Pinpoint the cell where the given text exists, returning its [X, Y] midpoint coordinate. 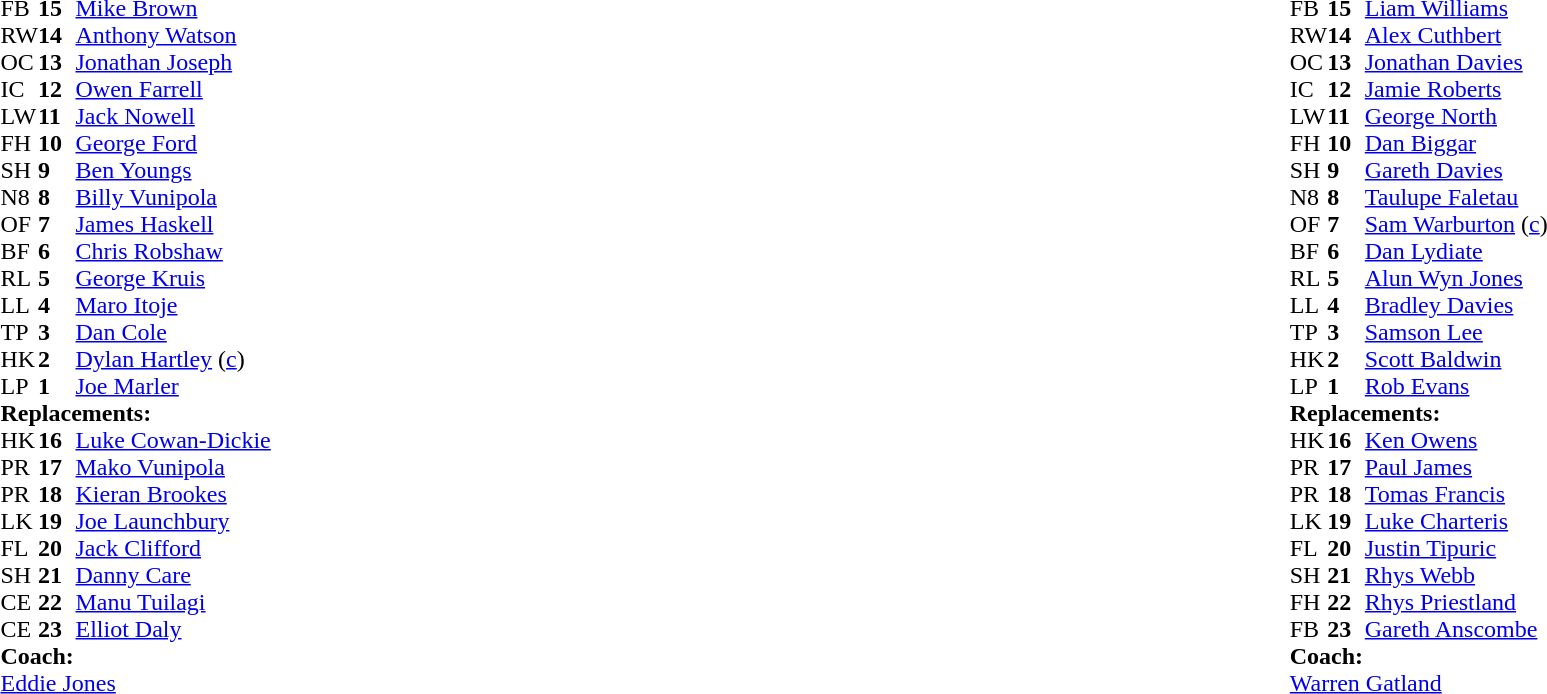
Owen Farrell [174, 90]
Ben Youngs [174, 170]
Coach: [135, 656]
James Haskell [174, 224]
George Ford [174, 144]
Anthony Watson [174, 36]
Luke Cowan-Dickie [174, 440]
Danny Care [174, 576]
Dan Cole [174, 332]
Chris Robshaw [174, 252]
Mako Vunipola [174, 468]
Maro Itoje [174, 306]
Kieran Brookes [174, 494]
Jack Nowell [174, 116]
Manu Tuilagi [174, 602]
Replacements: [135, 414]
Joe Marler [174, 386]
Jack Clifford [174, 548]
Billy Vunipola [174, 198]
Dylan Hartley (c) [174, 360]
FB [1309, 630]
Joe Launchbury [174, 522]
George Kruis [174, 278]
Jonathan Joseph [174, 62]
Elliot Daly [174, 630]
